Provide the (x, y) coordinate of the cell's center where the given text is located.  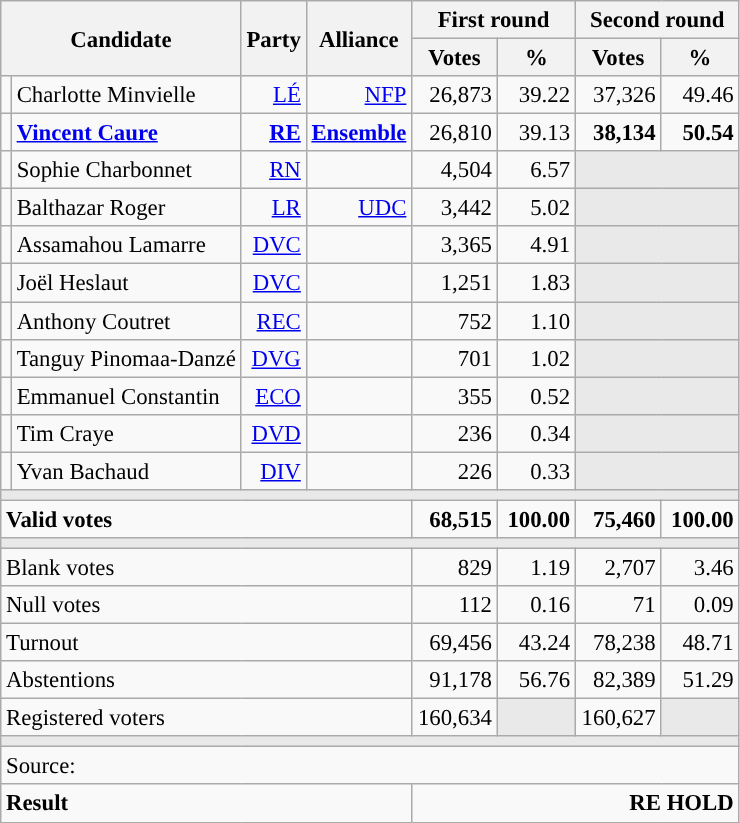
0.09 (700, 605)
Candidate (121, 38)
Valid votes (206, 519)
6.57 (536, 170)
Assamahou Lamarre (126, 245)
4.91 (536, 245)
UDC (359, 208)
Source: (370, 766)
355 (455, 396)
112 (455, 605)
701 (455, 358)
3.46 (700, 567)
26,873 (455, 95)
69,456 (455, 643)
75,460 (618, 519)
3,442 (455, 208)
Result (206, 804)
1.19 (536, 567)
226 (455, 471)
Tim Craye (126, 433)
Second round (657, 20)
Sophie Charbonnet (126, 170)
Null votes (206, 605)
Charlotte Minvielle (126, 95)
Party (274, 38)
Tanguy Pinomaa-Danzé (126, 358)
160,627 (618, 718)
Joël Heslaut (126, 283)
37,326 (618, 95)
First round (494, 20)
Emmanuel Constantin (126, 396)
50.54 (700, 133)
48.71 (700, 643)
Registered voters (206, 718)
160,634 (455, 718)
Alliance (359, 38)
RN (274, 170)
DIV (274, 471)
26,810 (455, 133)
DVD (274, 433)
Vincent Caure (126, 133)
82,389 (618, 680)
4,504 (455, 170)
0.16 (536, 605)
ECO (274, 396)
5.02 (536, 208)
91,178 (455, 680)
68,515 (455, 519)
LÉ (274, 95)
0.33 (536, 471)
RE (274, 133)
39.22 (536, 95)
1.10 (536, 321)
38,134 (618, 133)
51.29 (700, 680)
752 (455, 321)
Anthony Coutret (126, 321)
43.24 (536, 643)
236 (455, 433)
1.02 (536, 358)
REC (274, 321)
1.83 (536, 283)
2,707 (618, 567)
3,365 (455, 245)
0.34 (536, 433)
Balthazar Roger (126, 208)
0.52 (536, 396)
DVG (274, 358)
829 (455, 567)
39.13 (536, 133)
Abstentions (206, 680)
71 (618, 605)
1,251 (455, 283)
Turnout (206, 643)
56.76 (536, 680)
49.46 (700, 95)
Ensemble (359, 133)
RE HOLD (576, 804)
Yvan Bachaud (126, 471)
Blank votes (206, 567)
NFP (359, 95)
78,238 (618, 643)
LR (274, 208)
